Return the (X, Y) coordinate for the center point of the cell that contains the specified text.  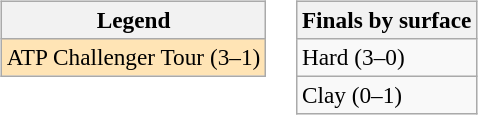
Clay (0–1) (387, 95)
Legend (133, 20)
Finals by surface (387, 20)
ATP Challenger Tour (3–1) (133, 57)
Hard (3–0) (387, 57)
